Detect which cell encompasses the target text, then output its (X, Y) center coordinate. 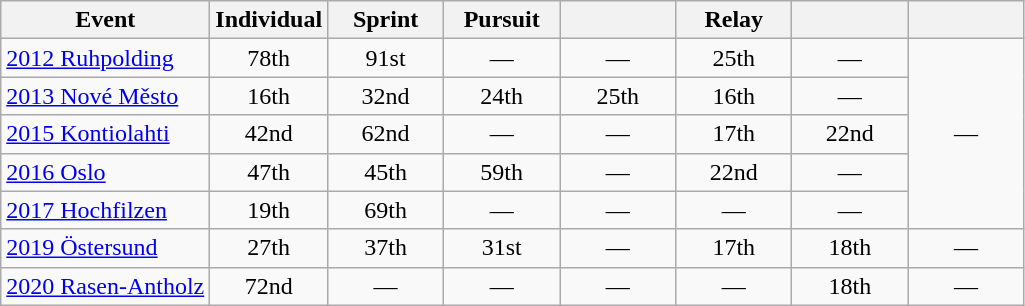
32nd (386, 96)
2020 Rasen-Antholz (106, 286)
59th (502, 172)
78th (269, 58)
Sprint (386, 20)
2015 Kontiolahti (106, 134)
69th (386, 210)
Individual (269, 20)
47th (269, 172)
Relay (734, 20)
2013 Nové Město (106, 96)
72nd (269, 286)
91st (386, 58)
2012 Ruhpolding (106, 58)
45th (386, 172)
Pursuit (502, 20)
62nd (386, 134)
2017 Hochfilzen (106, 210)
19th (269, 210)
27th (269, 248)
42nd (269, 134)
2019 Östersund (106, 248)
31st (502, 248)
37th (386, 248)
Event (106, 20)
24th (502, 96)
2016 Oslo (106, 172)
